Search for the cell housing the specified text and yield its (x, y) center coordinate. 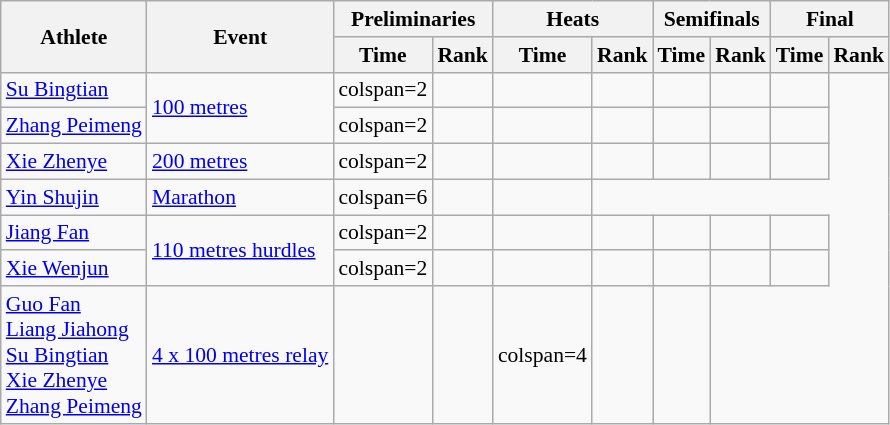
110 metres hurdles (240, 250)
colspan=6 (382, 197)
Yin Shujin (74, 197)
Marathon (240, 197)
Preliminaries (413, 19)
Athlete (74, 36)
Event (240, 36)
Zhang Peimeng (74, 126)
Su Bingtian (74, 90)
Jiang Fan (74, 233)
4 x 100 metres relay (240, 355)
Semifinals (712, 19)
Final (830, 19)
Xie Wenjun (74, 269)
Guo FanLiang JiahongSu BingtianXie ZhenyeZhang Peimeng (74, 355)
200 metres (240, 162)
Xie Zhenye (74, 162)
100 metres (240, 108)
colspan=4 (542, 355)
Heats (573, 19)
